For the text-containing cell, return its midpoint in (X, Y) coordinate format. 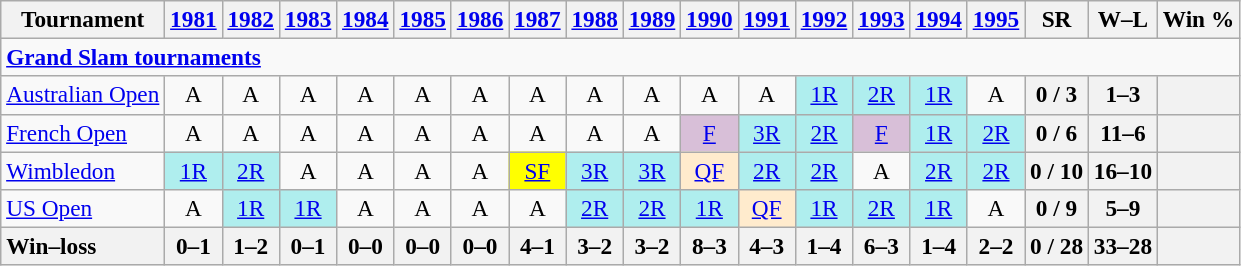
1994 (938, 19)
2–2 (996, 246)
Tournament (83, 19)
Australian Open (83, 95)
Win–loss (83, 246)
1990 (710, 19)
1981 (194, 19)
Win % (1198, 19)
1989 (652, 19)
1983 (308, 19)
8–3 (710, 246)
1986 (480, 19)
French Open (83, 133)
16–10 (1122, 170)
Wimbledon (83, 170)
1987 (538, 19)
Grand Slam tournaments (620, 57)
11–6 (1122, 133)
1995 (996, 19)
6–3 (882, 246)
1988 (594, 19)
0 / 10 (1057, 170)
1–3 (1122, 95)
33–28 (1122, 246)
1985 (422, 19)
US Open (83, 208)
1982 (250, 19)
0 / 3 (1057, 95)
1991 (766, 19)
1–2 (250, 246)
1993 (882, 19)
0 / 9 (1057, 208)
1992 (824, 19)
1984 (366, 19)
W–L (1122, 19)
SF (538, 170)
5–9 (1122, 208)
SR (1057, 19)
4–1 (538, 246)
0 / 28 (1057, 246)
0 / 6 (1057, 133)
4–3 (766, 246)
